Extract the [x, y] coordinate from the center of the cell holding the provided text.  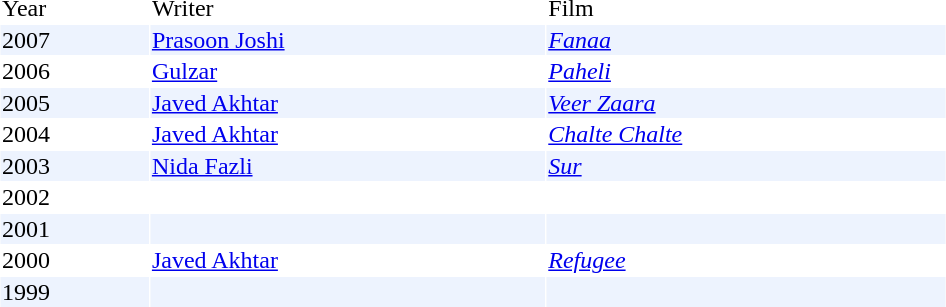
Fanaa [746, 40]
Paheli [746, 71]
2006 [74, 71]
2001 [74, 229]
2000 [74, 261]
Refugee [746, 261]
2003 [74, 166]
2007 [74, 40]
Veer Zaara [746, 103]
Chalte Chalte [746, 135]
Prasoon Joshi [348, 40]
Sur [746, 166]
2004 [74, 135]
1999 [74, 292]
Gulzar [348, 71]
2002 [74, 197]
2005 [74, 103]
Nida Fazli [348, 166]
